Output the [X, Y] coordinate of the center of the cell containing the given text.  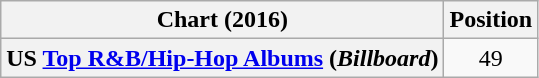
49 [491, 58]
Chart (2016) [222, 20]
US Top R&B/Hip-Hop Albums (Billboard) [222, 58]
Position [491, 20]
